Determine the [x, y] coordinate at the center of the cell enclosing the given text.  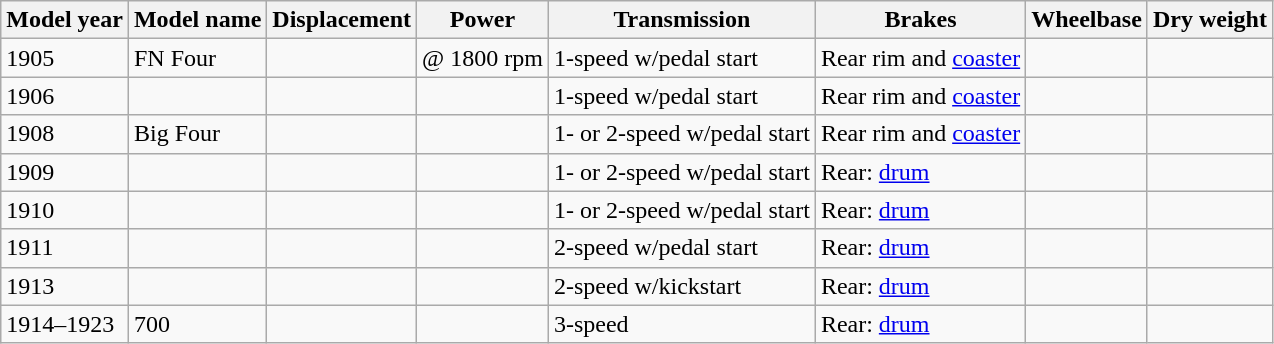
1906 [65, 96]
Model year [65, 20]
2-speed w/pedal start [682, 248]
Brakes [920, 20]
2-speed w/kickstart [682, 286]
700 [197, 324]
Power [483, 20]
@ 1800 rpm [483, 58]
1908 [65, 134]
1909 [65, 172]
1914–1923 [65, 324]
1913 [65, 286]
Transmission [682, 20]
1911 [65, 248]
3-speed [682, 324]
1910 [65, 210]
1905 [65, 58]
Dry weight [1210, 20]
Displacement [342, 20]
Wheelbase [1087, 20]
Model name [197, 20]
FN Four [197, 58]
Big Four [197, 134]
